Output the [X, Y] coordinate of the center of the cell containing the given text.  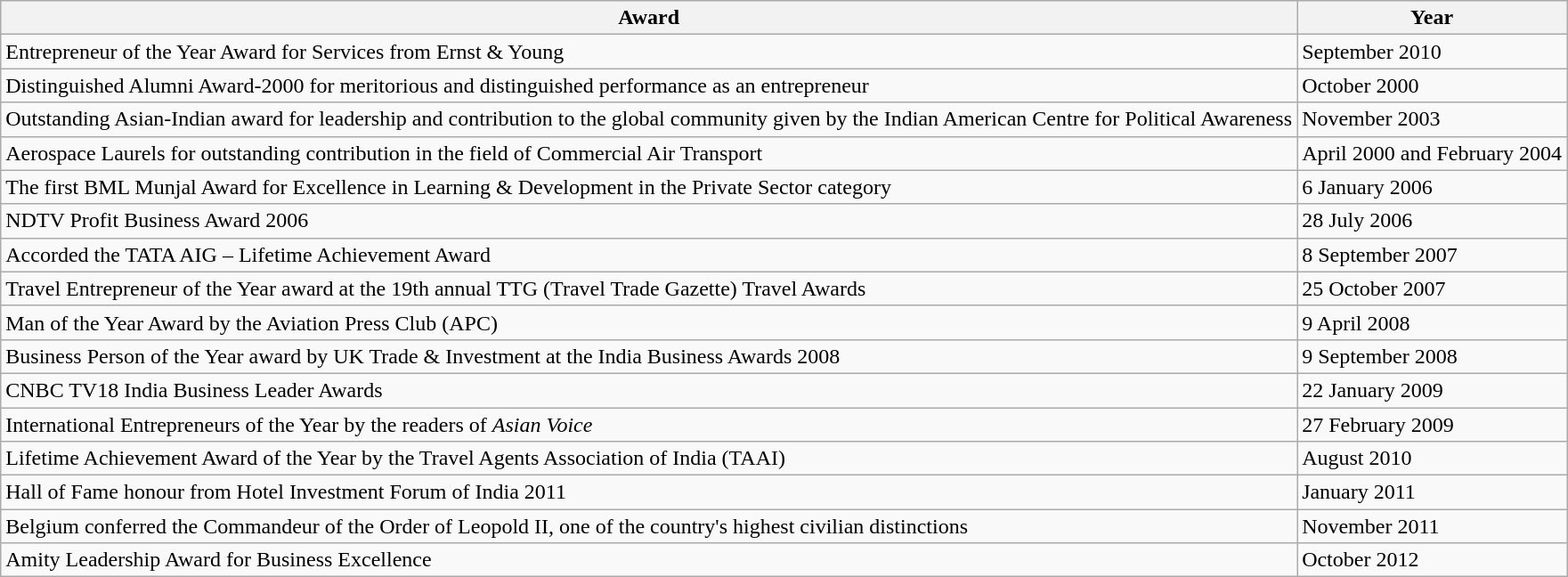
Distinguished Alumni Award-2000 for meritorious and distinguished performance as an entrepreneur [649, 85]
27 February 2009 [1432, 425]
Travel Entrepreneur of the Year award at the 19th annual TTG (Travel Trade Gazette) Travel Awards [649, 288]
NDTV Profit Business Award 2006 [649, 221]
CNBC TV18 India Business Leader Awards [649, 390]
6 January 2006 [1432, 187]
Amity Leadership Award for Business Excellence [649, 560]
January 2011 [1432, 492]
April 2000 and February 2004 [1432, 153]
Award [649, 18]
Year [1432, 18]
9 September 2008 [1432, 356]
October 2000 [1432, 85]
Aerospace Laurels for outstanding contribution in the field of Commercial Air Transport [649, 153]
25 October 2007 [1432, 288]
Man of the Year Award by the Aviation Press Club (APC) [649, 322]
October 2012 [1432, 560]
Belgium conferred the Commandeur of the Order of Leopold II, one of the country's highest civilian distinctions [649, 526]
International Entrepreneurs of the Year by the readers of Asian Voice [649, 425]
The first BML Munjal Award for Excellence in Learning & Development in the Private Sector category [649, 187]
22 January 2009 [1432, 390]
Accorded the TATA AIG – Lifetime Achievement Award [649, 255]
Hall of Fame honour from Hotel Investment Forum of India 2011 [649, 492]
Entrepreneur of the Year Award for Services from Ernst & Young [649, 52]
9 April 2008 [1432, 322]
Lifetime Achievement Award of the Year by the Travel Agents Association of India (TAAI) [649, 459]
Outstanding Asian-Indian award for leadership and contribution to the global community given by the Indian American Centre for Political Awareness [649, 119]
28 July 2006 [1432, 221]
8 September 2007 [1432, 255]
November 2011 [1432, 526]
August 2010 [1432, 459]
Business Person of the Year award by UK Trade & Investment at the India Business Awards 2008 [649, 356]
November 2003 [1432, 119]
September 2010 [1432, 52]
